Locate the cell with the specified text and output its (x, y) center coordinate. 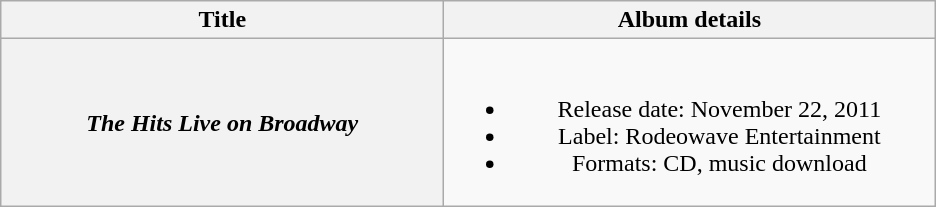
Release date: November 22, 2011Label: Rodeowave EntertainmentFormats: CD, music download (690, 122)
Album details (690, 20)
The Hits Live on Broadway (222, 122)
Title (222, 20)
